Scan for the cell matching the given text and deliver its (x, y) coordinate at center. 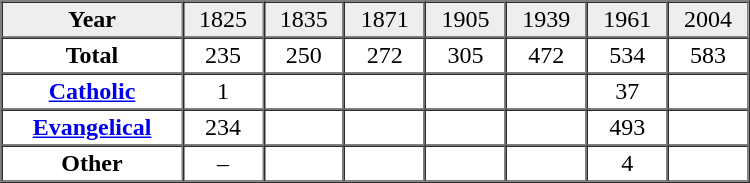
305 (466, 56)
Year (92, 20)
1871 (384, 20)
534 (628, 56)
1825 (224, 20)
235 (224, 56)
4 (628, 164)
2004 (708, 20)
1 (224, 92)
583 (708, 56)
37 (628, 92)
Other (92, 164)
250 (304, 56)
272 (384, 56)
234 (224, 128)
1961 (628, 20)
472 (546, 56)
493 (628, 128)
1905 (466, 20)
– (224, 164)
Catholic (92, 92)
Evangelical (92, 128)
1939 (546, 20)
1835 (304, 20)
Total (92, 56)
